Determine the [x, y] coordinate at the center of the cell enclosing the given text.  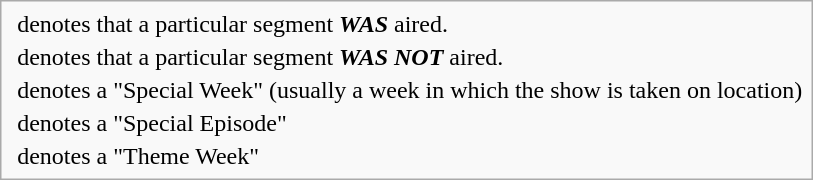
denotes a "Special Episode" [410, 123]
denotes a "Theme Week" [410, 156]
denotes that a particular segment WAS NOT aired. [410, 57]
denotes that a particular segment WAS aired. [410, 24]
denotes a "Special Week" (usually a week in which the show is taken on location) [410, 90]
